Locate the cell with the specified text and output its (X, Y) center coordinate. 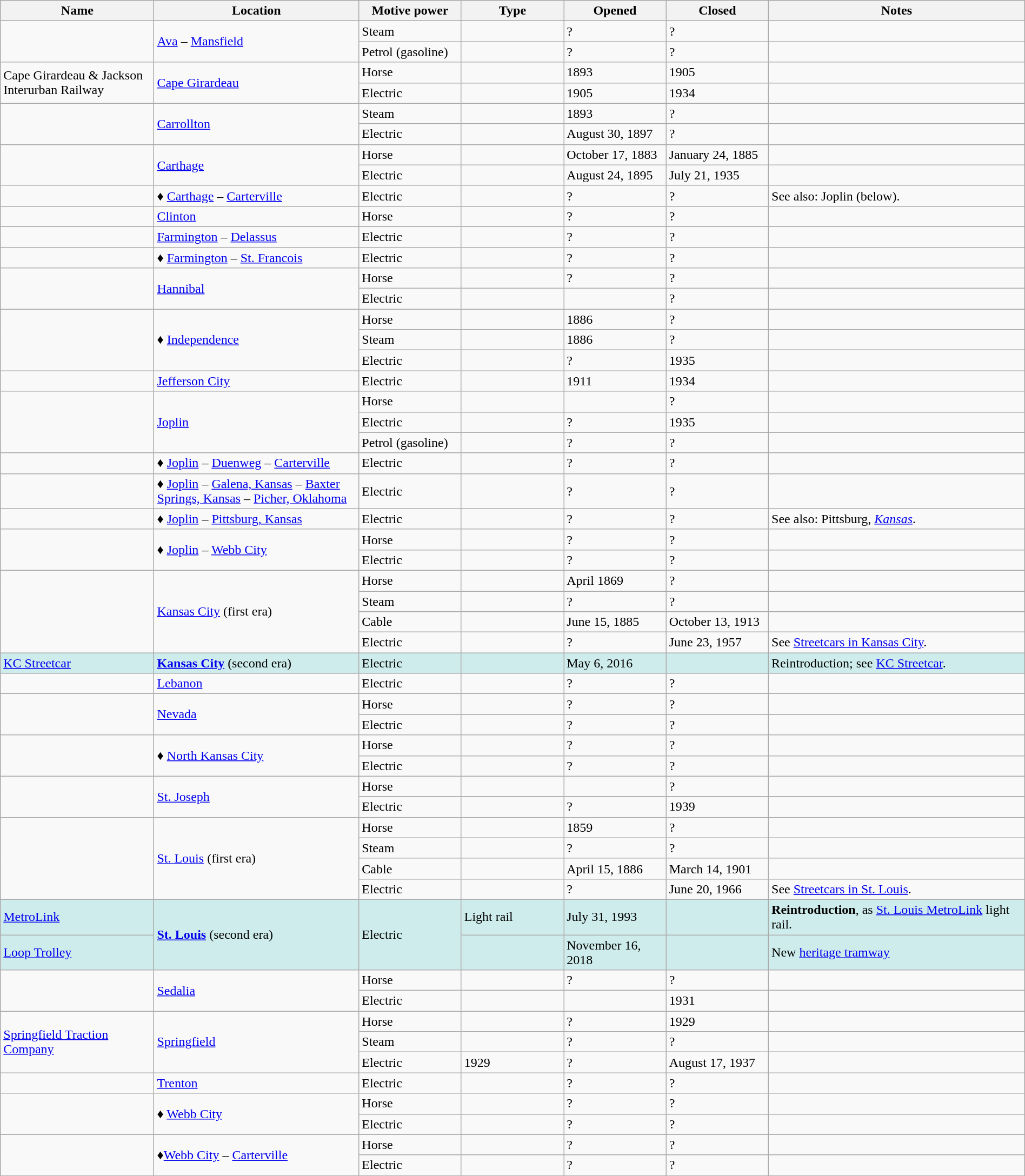
August 17, 1937 (717, 1063)
August 30, 1897 (615, 134)
May 6, 2016 (615, 663)
♦Webb City – Carterville (256, 1155)
Cape Girardeau & Jackson Interurban Railway (77, 83)
Loop Trolley (77, 952)
April 1869 (615, 580)
Ava – Mansfield (256, 42)
MetroLink (77, 917)
See also: Joplin (below). (897, 196)
1911 (615, 381)
♦ Joplin – Pittsburg, Kansas (256, 519)
Location (256, 11)
New heritage tramway (897, 952)
April 15, 1886 (615, 868)
1939 (717, 807)
Hannibal (256, 289)
Jefferson City (256, 381)
October 17, 1883 (615, 155)
♦ Joplin – Webb City (256, 550)
Motive power (410, 11)
January 24, 1885 (717, 155)
St. Louis (first era) (256, 858)
Carrollton (256, 124)
Kansas City (first era) (256, 611)
June 20, 1966 (717, 889)
Type (512, 11)
Opened (615, 11)
Reintroduction; see KC Streetcar. (897, 663)
June 23, 1957 (717, 643)
Closed (717, 11)
Joplin (256, 422)
June 15, 1885 (615, 622)
See Streetcars in Kansas City. (897, 643)
Cape Girardeau (256, 83)
Notes (897, 11)
Clinton (256, 216)
♦ Carthage – Carterville (256, 196)
St. Louis (second era) (256, 934)
St. Joseph (256, 797)
November 16, 2018 (615, 952)
Farmington – Delassus (256, 237)
Reintroduction, as St. Louis MetroLink light rail. (897, 917)
Sedalia (256, 991)
Trenton (256, 1083)
♦ Joplin – Galena, Kansas – Baxter Springs, Kansas – Picher, Oklahoma (256, 491)
1931 (717, 1001)
♦ Independence (256, 340)
♦ Farmington – St. Francois (256, 258)
Light rail (512, 917)
Carthage (256, 165)
Kansas City (second era) (256, 663)
Springfield (256, 1042)
Nevada (256, 714)
1859 (615, 827)
July 21, 1935 (717, 175)
Name (77, 11)
March 14, 1901 (717, 868)
See Streetcars in St. Louis. (897, 889)
♦ Webb City (256, 1114)
Springfield Traction Company (77, 1042)
October 13, 1913 (717, 622)
July 31, 1993 (615, 917)
KC Streetcar (77, 663)
♦ North Kansas City (256, 756)
Lebanon (256, 684)
August 24, 1895 (615, 175)
♦ Joplin – Duenweg – Carterville (256, 463)
See also: Pittsburg, Kansas. (897, 519)
